Determine the [x, y] coordinate at the center of the cell enclosing the given text.  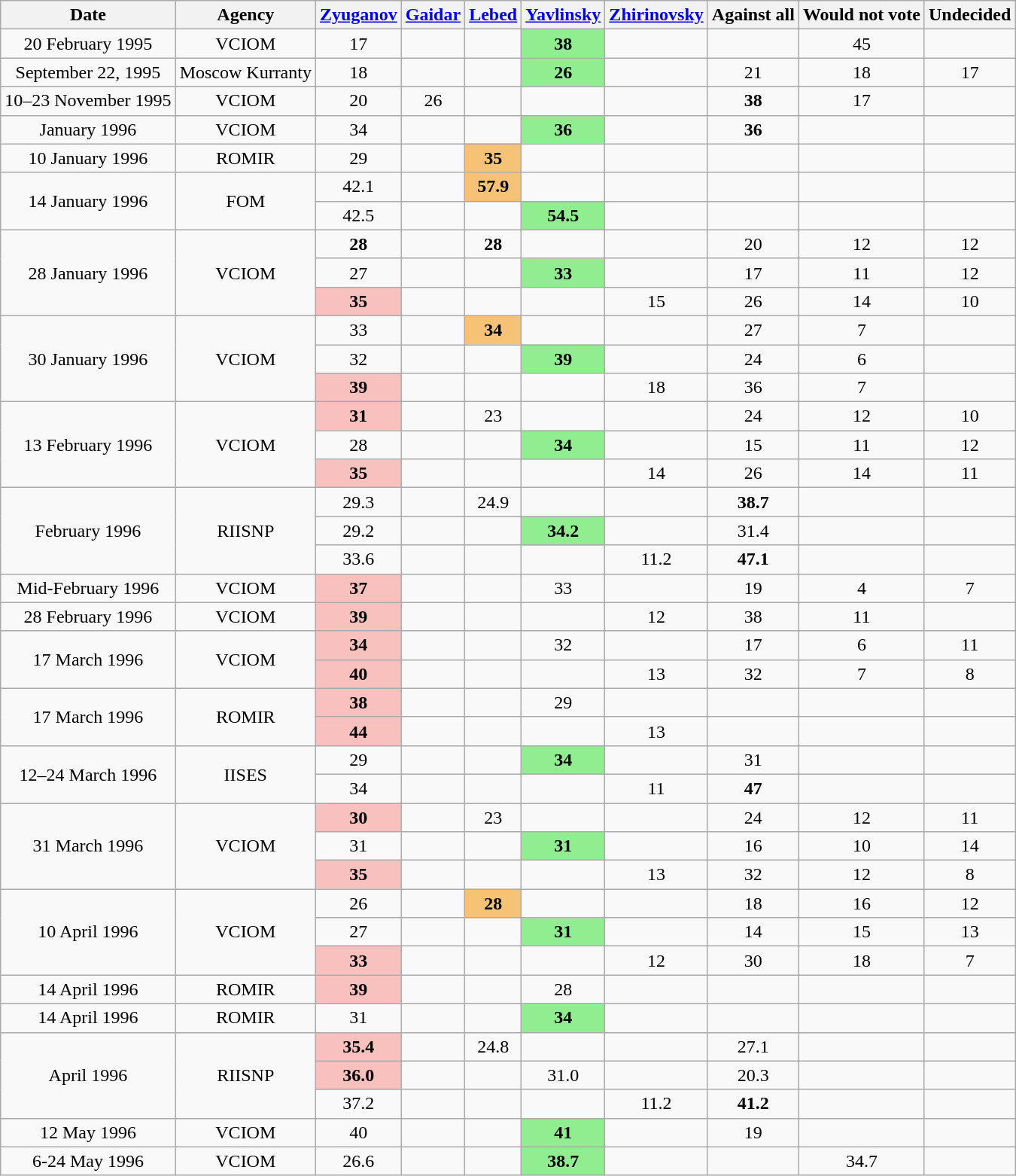
24.9 [494, 502]
29.3 [358, 502]
Undecided [969, 15]
Zyuganov [358, 15]
47.1 [753, 559]
Yavlinsky [563, 15]
6-24 May 1996 [88, 1161]
30 January 1996 [88, 358]
Against all [753, 15]
Gaidar [433, 15]
12 May 1996 [88, 1132]
24.8 [494, 1047]
Date [88, 15]
28 February 1996 [88, 617]
37.2 [358, 1104]
FOM [245, 201]
20.3 [753, 1075]
February 1996 [88, 531]
34.7 [861, 1161]
34.2 [563, 531]
27.1 [753, 1047]
April 1996 [88, 1075]
IISES [245, 774]
Moscow Kurranty [245, 72]
4 [861, 588]
Zhirinovsky [656, 15]
Would not vote [861, 15]
35.4 [358, 1047]
33.6 [358, 559]
36.0 [358, 1075]
41 [563, 1132]
Lebed [494, 15]
20 February 1995 [88, 44]
January 1996 [88, 129]
14 January 1996 [88, 201]
42.5 [358, 215]
13 February 1996 [88, 445]
37 [358, 588]
44 [358, 731]
45 [861, 44]
Mid-February 1996 [88, 588]
26.6 [358, 1161]
47 [753, 788]
10 April 1996 [88, 932]
Agency [245, 15]
41.2 [753, 1104]
10 January 1996 [88, 158]
31.0 [563, 1075]
21 [753, 72]
29.2 [358, 531]
31 March 1996 [88, 845]
September 22, 1995 [88, 72]
10–23 November 1995 [88, 101]
28 January 1996 [88, 273]
12–24 March 1996 [88, 774]
54.5 [563, 215]
57.9 [494, 187]
31.4 [753, 531]
42.1 [358, 187]
